Scan for the cell matching the given text and deliver its [x, y] coordinate at center. 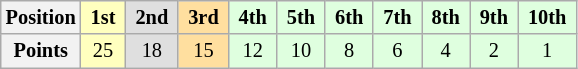
12 [253, 51]
8th [446, 17]
9th [494, 17]
2nd [152, 17]
1st [104, 17]
18 [152, 51]
4 [446, 51]
15 [203, 51]
7th [397, 17]
10th [547, 17]
3rd [203, 17]
1 [547, 51]
8 [349, 51]
6th [349, 17]
4th [253, 17]
Points [41, 51]
2 [494, 51]
10 [301, 51]
Position [41, 17]
25 [104, 51]
5th [301, 17]
6 [397, 51]
